Identify which cell holds the provided text, then report its [X, Y] central coordinate. 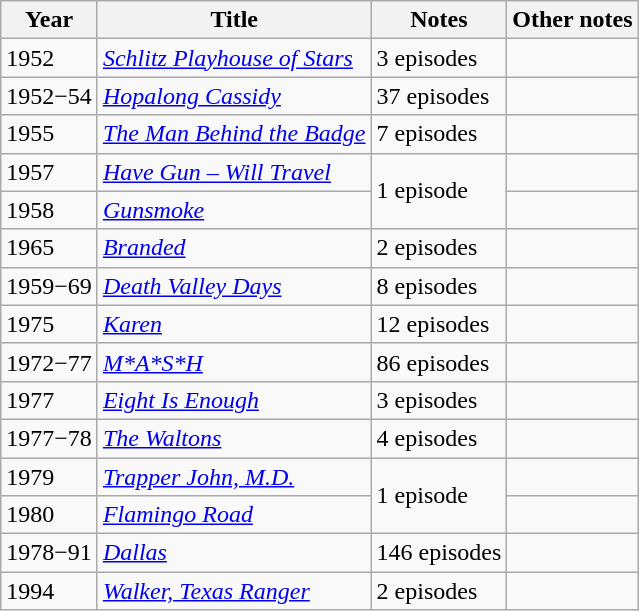
Dallas [234, 553]
The Waltons [234, 438]
1980 [50, 515]
1972−77 [50, 362]
Schlitz Playhouse of Stars [234, 58]
Flamingo Road [234, 515]
Gunsmoke [234, 210]
4 episodes [439, 438]
1958 [50, 210]
12 episodes [439, 324]
86 episodes [439, 362]
8 episodes [439, 286]
1959−69 [50, 286]
Eight Is Enough [234, 400]
1977−78 [50, 438]
Title [234, 20]
146 episodes [439, 553]
Branded [234, 248]
Karen [234, 324]
The Man Behind the Badge [234, 134]
M*A*S*H [234, 362]
1975 [50, 324]
1965 [50, 248]
Death Valley Days [234, 286]
1979 [50, 477]
1952 [50, 58]
7 episodes [439, 134]
1994 [50, 591]
37 episodes [439, 96]
1977 [50, 400]
1952−54 [50, 96]
Have Gun – Will Travel [234, 172]
Trapper John, M.D. [234, 477]
Other notes [572, 20]
Hopalong Cassidy [234, 96]
Walker, Texas Ranger [234, 591]
1978−91 [50, 553]
Notes [439, 20]
Year [50, 20]
1955 [50, 134]
1957 [50, 172]
